Determine the [x, y] coordinate at the center of the cell enclosing the given text.  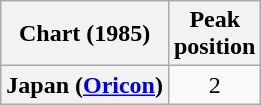
Peakposition [214, 34]
Chart (1985) [85, 34]
2 [214, 85]
Japan (Oricon) [85, 85]
